Find where the given text appears and provide that cell's center as [X, Y] coordinate. 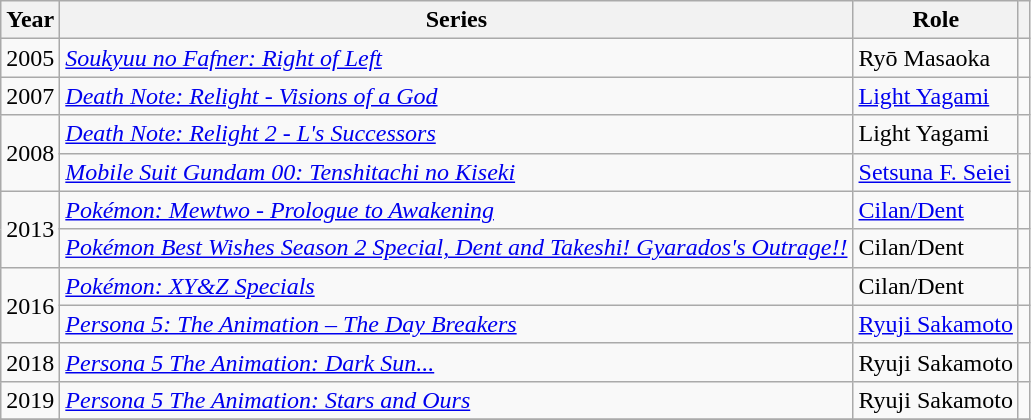
Pokémon Best Wishes Season 2 Special, Dent and Takeshi! Gyarados's Outrage!! [456, 248]
Ryō Masaoka [936, 58]
Death Note: Relight 2 - L's Successors [456, 134]
2005 [30, 58]
Persona 5 The Animation: Dark Sun... [456, 362]
Mobile Suit Gundam 00: Tenshitachi no Kiseki [456, 172]
Role [936, 20]
2013 [30, 229]
2007 [30, 96]
Setsuna F. Seiei [936, 172]
Pokémon: Mewtwo - Prologue to Awakening [456, 210]
Soukyuu no Fafner: Right of Left [456, 58]
2019 [30, 400]
Persona 5 The Animation: Stars and Ours [456, 400]
2008 [30, 153]
Year [30, 20]
2016 [30, 305]
Series [456, 20]
Persona 5: The Animation – The Day Breakers [456, 324]
Pokémon: XY&Z Specials [456, 286]
Death Note: Relight - Visions of a God [456, 96]
2018 [30, 362]
